Return [X, Y] of the center of cell containing provided text 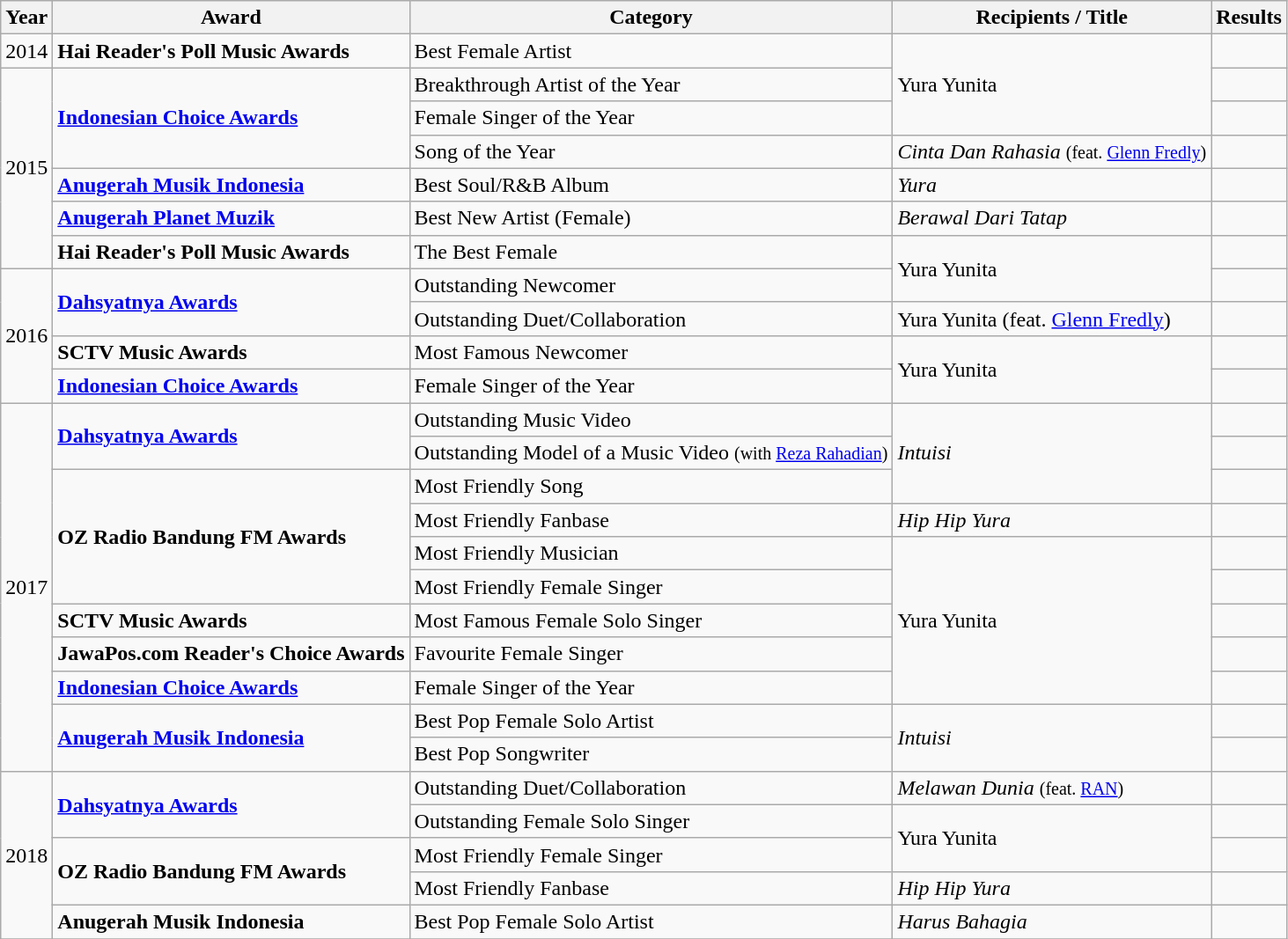
2015 [26, 168]
Song of the Year [651, 151]
Most Friendly Musician [651, 554]
Most Friendly Song [651, 487]
Outstanding Newcomer [651, 285]
2017 [26, 588]
Yura [1052, 185]
Outstanding Female Solo Singer [651, 821]
2018 [26, 855]
Anugerah Planet Muzik [231, 218]
Year [26, 18]
Yura Yunita (feat. Glenn Fredly) [1052, 319]
Berawal Dari Tatap [1052, 218]
Award [231, 18]
Best Female Artist [651, 51]
Most Famous Female Solo Singer [651, 620]
Category [651, 18]
Most Famous Newcomer [651, 352]
Best New Artist (Female) [651, 218]
JawaPos.com Reader's Choice Awards [231, 654]
2016 [26, 335]
The Best Female [651, 252]
Harus Bahagia [1052, 921]
Favourite Female Singer [651, 654]
Best Pop Songwriter [651, 754]
Melawan Dunia (feat. RAN) [1052, 788]
Breakthrough Artist of the Year [651, 84]
Outstanding Model of a Music Video (with Reza Rahadian) [651, 453]
Cinta Dan Rahasia (feat. Glenn Fredly) [1052, 151]
2014 [26, 51]
Outstanding Music Video [651, 420]
Best Soul/R&B Album [651, 185]
Results [1249, 18]
Recipients / Title [1052, 18]
